For the text-containing cell, return its midpoint in (x, y) coordinate format. 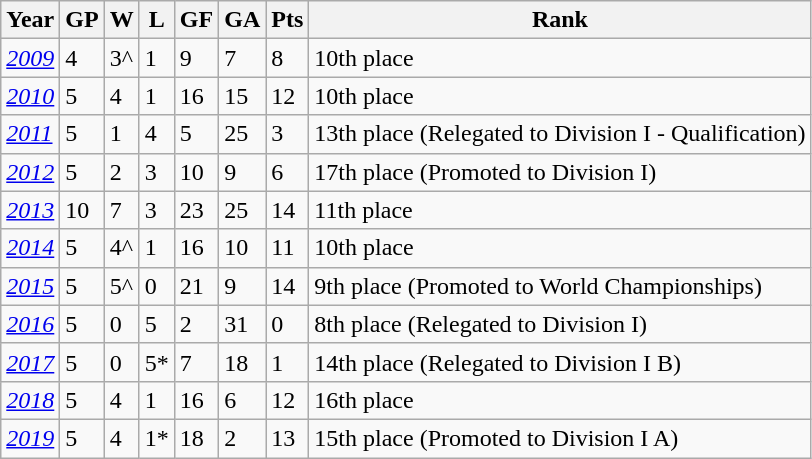
23 (196, 210)
21 (196, 286)
Rank (560, 20)
GF (196, 20)
13 (288, 438)
31 (242, 324)
2011 (30, 134)
W (122, 20)
14th place (Relegated to Division I B) (560, 362)
2017 (30, 362)
GA (242, 20)
5* (156, 362)
16th place (560, 400)
2014 (30, 248)
8th place (Relegated to Division I) (560, 324)
GP (82, 20)
2016 (30, 324)
8 (288, 58)
2010 (30, 96)
3^ (122, 58)
Year (30, 20)
2019 (30, 438)
2018 (30, 400)
15 (242, 96)
L (156, 20)
2012 (30, 172)
17th place (Promoted to Division I) (560, 172)
5^ (122, 286)
Pts (288, 20)
11 (288, 248)
11th place (560, 210)
9th place (Promoted to World Championships) (560, 286)
2015 (30, 286)
13th place (Relegated to Division I - Qualification) (560, 134)
2013 (30, 210)
1* (156, 438)
15th place (Promoted to Division I A) (560, 438)
2009 (30, 58)
4^ (122, 248)
